Identify which cell holds the provided text, then report its (X, Y) central coordinate. 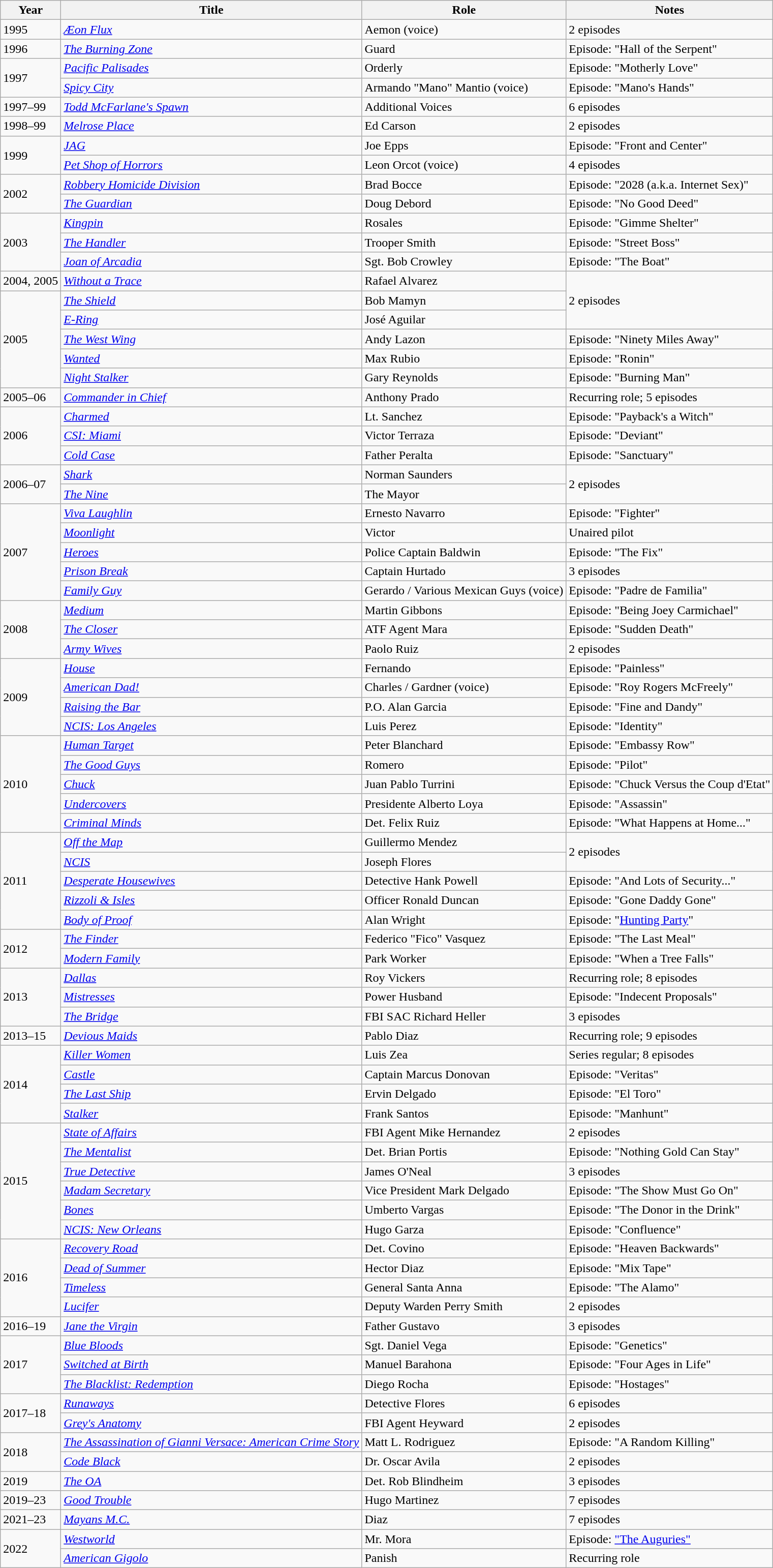
Æon Flux (211, 29)
Episode: "Chuck Versus the Coup d'Etat" (670, 784)
Anthony Prado (464, 397)
2012 (30, 949)
Sgt. Daniel Vega (464, 1345)
Episode: "Motherly Love" (670, 68)
Aemon (voice) (464, 29)
E-Ring (211, 320)
2010 (30, 784)
True Detective (211, 1171)
Matt L. Rodriguez (464, 1442)
Luis Perez (464, 726)
Episode: "Mix Tape" (670, 1268)
2006 (30, 436)
Desperate Housewives (211, 881)
Doug Debord (464, 203)
1999 (30, 155)
1998–99 (30, 126)
Romero (464, 765)
Park Worker (464, 958)
Presidente Alberto Loya (464, 803)
Episode: "El Toro" (670, 1094)
FBI Agent Heyward (464, 1423)
The Burning Zone (211, 49)
Charmed (211, 416)
2016–19 (30, 1326)
Sgt. Bob Crowley (464, 262)
Kingpin (211, 223)
Episode: "Sanctuary" (670, 455)
Heroes (211, 552)
The Good Guys (211, 765)
Episode: "Manhunt" (670, 1113)
Episode: "The Alamo" (670, 1287)
Episode: "Payback's a Witch" (670, 416)
Max Rubio (464, 358)
Modern Family (211, 958)
Dead of Summer (211, 1268)
CSI: Miami (211, 436)
Detective Flores (464, 1403)
Wanted (211, 358)
The Finder (211, 939)
Episode: "Confluence" (670, 1229)
Robbery Homicide Division (211, 184)
Additional Voices (464, 107)
Juan Pablo Turrini (464, 784)
House (211, 668)
Blue Bloods (211, 1345)
Melrose Place (211, 126)
Ed Carson (464, 126)
Power Husband (464, 997)
2003 (30, 242)
Westworld (211, 1539)
Episode: "Identity" (670, 726)
The Blacklist: Redemption (211, 1384)
Alan Wright (464, 920)
2011 (30, 881)
1996 (30, 49)
Episode: "Sudden Death" (670, 629)
Gary Reynolds (464, 378)
The West Wing (211, 339)
The OA (211, 1481)
Episode: "Four Ages in Life" (670, 1365)
General Santa Anna (464, 1287)
Episode: "The Fix" (670, 552)
Raising the Bar (211, 707)
Title (211, 10)
Father Peralta (464, 455)
Det. Covino (464, 1249)
Without a Trace (211, 281)
Mayans M.C. (211, 1520)
Episode: "Front and Center" (670, 145)
1995 (30, 29)
The Guardian (211, 203)
Trooper Smith (464, 243)
Umberto Vargas (464, 1210)
Cold Case (211, 455)
The Last Ship (211, 1094)
Episode: "Ninety Miles Away" (670, 339)
Spicy City (211, 87)
Leon Orcot (voice) (464, 165)
Episode: "Gimme Shelter" (670, 223)
Episode: "A Random Killing" (670, 1442)
Episode: "Fine and Dandy" (670, 707)
Episode: "Fighter" (670, 513)
Fernando (464, 668)
Episode: "Nothing Gold Can Stay" (670, 1152)
Role (464, 10)
The Mayor (464, 494)
Episode: "The Donor in the Drink" (670, 1210)
Norman Saunders (464, 474)
Recurring role; 9 episodes (670, 1036)
Commander in Chief (211, 397)
Charles / Gardner (voice) (464, 687)
2018 (30, 1452)
Episode: "Street Boss" (670, 243)
Episode: "Roy Rogers McFreely" (670, 687)
Lucifer (211, 1307)
Dr. Oscar Avila (464, 1461)
Armando "Mano" Mantio (voice) (464, 87)
Joan of Arcadia (211, 262)
FBI Agent Mike Hernandez (464, 1132)
Diaz (464, 1520)
NCIS: New Orleans (211, 1229)
Episode: "The Last Meal" (670, 939)
Father Gustavo (464, 1326)
FBI SAC Richard Heller (464, 1016)
Episode: "Pilot" (670, 765)
Episode: "The Auguries" (670, 1539)
Hugo Garza (464, 1229)
Episode: "The Boat" (670, 262)
Lt. Sanchez (464, 416)
Episode: "Indecent Proposals" (670, 997)
Episode: "Burning Man" (670, 378)
Runaways (211, 1403)
Peter Blanchard (464, 745)
Gerardo / Various Mexican Guys (voice) (464, 591)
ATF Agent Mara (464, 629)
The Mentalist (211, 1152)
2019–23 (30, 1500)
American Dad! (211, 687)
Army Wives (211, 649)
Rosales (464, 223)
Medium (211, 610)
The Nine (211, 494)
Viva Laughlin (211, 513)
The Bridge (211, 1016)
Luis Zea (464, 1055)
Episode: "Veritas" (670, 1074)
The Handler (211, 243)
2006–07 (30, 484)
2016 (30, 1278)
Bob Mamyn (464, 300)
Madam Secretary (211, 1191)
Recurring role; 5 episodes (670, 397)
Devious Maids (211, 1036)
Moonlight (211, 532)
The Closer (211, 629)
Rizzoli & Isles (211, 900)
Dallas (211, 978)
Hugo Martinez (464, 1500)
2002 (30, 194)
2007 (30, 552)
Off the Map (211, 842)
Notes (670, 10)
Episode: "What Happens at Home..." (670, 823)
Code Black (211, 1461)
Frank Santos (464, 1113)
Pablo Diaz (464, 1036)
2015 (30, 1181)
2017–18 (30, 1413)
Episode: "Embassy Row" (670, 745)
Brad Bocce (464, 184)
1997–99 (30, 107)
Mr. Mora (464, 1539)
Joe Epps (464, 145)
Det. Brian Portis (464, 1152)
Martin Gibbons (464, 610)
Ernesto Navarro (464, 513)
Criminal Minds (211, 823)
Federico "Fico" Vasquez (464, 939)
Police Captain Baldwin (464, 552)
Switched at Birth (211, 1365)
Vice President Mark Delgado (464, 1191)
Stalker (211, 1113)
State of Affairs (211, 1132)
Episode: "Hunting Party" (670, 920)
Episode: "Genetics" (670, 1345)
Panish (464, 1558)
Grey's Anatomy (211, 1423)
Castle (211, 1074)
Rafael Alvarez (464, 281)
The Assassination of Gianni Versace: American Crime Story (211, 1442)
Episode: "Painless" (670, 668)
Series regular; 8 episodes (670, 1055)
Episode: "2028 (a.k.a. Internet Sex)" (670, 184)
Shark (211, 474)
Captain Hurtado (464, 571)
Episode: "Hall of the Serpent" (670, 49)
Episode: "Deviant" (670, 436)
Year (30, 10)
Hector Diaz (464, 1268)
2022 (30, 1549)
Episode: "Padre de Familia" (670, 591)
Officer Ronald Duncan (464, 900)
Ervin Delgado (464, 1094)
2005–06 (30, 397)
José Aguilar (464, 320)
American Gigolo (211, 1558)
Episode: "Hostages" (670, 1384)
NCIS: Los Angeles (211, 726)
Prison Break (211, 571)
JAG (211, 145)
Victor (464, 532)
Orderly (464, 68)
Chuck (211, 784)
NCIS (211, 862)
Pacific Palisades (211, 68)
Night Stalker (211, 378)
Bones (211, 1210)
Killer Women (211, 1055)
Pet Shop of Horrors (211, 165)
2019 (30, 1481)
Human Target (211, 745)
The Shield (211, 300)
Recurring role (670, 1558)
2013–15 (30, 1036)
Andy Lazon (464, 339)
Todd McFarlane's Spawn (211, 107)
Episode: "No Good Deed" (670, 203)
Episode: "Assassin" (670, 803)
2017 (30, 1365)
Jane the Virgin (211, 1326)
Episode: "When a Tree Falls" (670, 958)
Detective Hank Powell (464, 881)
Guillermo Mendez (464, 842)
2005 (30, 339)
Deputy Warden Perry Smith (464, 1307)
Recovery Road (211, 1249)
4 episodes (670, 165)
Det. Felix Ruiz (464, 823)
Timeless (211, 1287)
2008 (30, 629)
Good Trouble (211, 1500)
Victor Terraza (464, 436)
Manuel Barahona (464, 1365)
2014 (30, 1084)
Guard (464, 49)
Body of Proof (211, 920)
Recurring role; 8 episodes (670, 978)
Episode: "The Show Must Go On" (670, 1191)
2021–23 (30, 1520)
Mistresses (211, 997)
Joseph Flores (464, 862)
Episode: "And Lots of Security..." (670, 881)
2004, 2005 (30, 281)
Episode: "Mano's Hands" (670, 87)
Family Guy (211, 591)
Unaired pilot (670, 532)
P.O. Alan Garcia (464, 707)
Episode: "Ronin" (670, 358)
Captain Marcus Donovan (464, 1074)
Paolo Ruiz (464, 649)
Episode: "Being Joey Carmichael" (670, 610)
Diego Rocha (464, 1384)
Episode: "Heaven Backwards" (670, 1249)
Det. Rob Blindheim (464, 1481)
Episode: "Gone Daddy Gone" (670, 900)
James O'Neal (464, 1171)
1997 (30, 78)
2009 (30, 697)
Roy Vickers (464, 978)
Undercovers (211, 803)
2013 (30, 997)
